Pinpoint the cell where the given text exists, returning its [X, Y] midpoint coordinate. 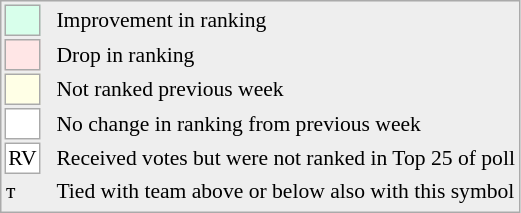
Received votes but were not ranked in Top 25 of poll [286, 158]
RV [22, 158]
Improvement in ranking [286, 20]
Drop in ranking [286, 55]
No change in ranking from previous week [286, 124]
т [22, 191]
Not ranked previous week [286, 90]
Tied with team above or below also with this symbol [286, 191]
